Determine the (X, Y) coordinate at the center of the cell enclosing the given text.  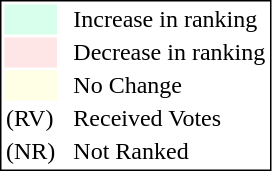
(RV) (30, 119)
Not Ranked (170, 151)
Decrease in ranking (170, 53)
(NR) (30, 151)
Received Votes (170, 119)
No Change (170, 85)
Increase in ranking (170, 19)
